Return the (x, y) coordinate for the center point of the cell that contains the specified text.  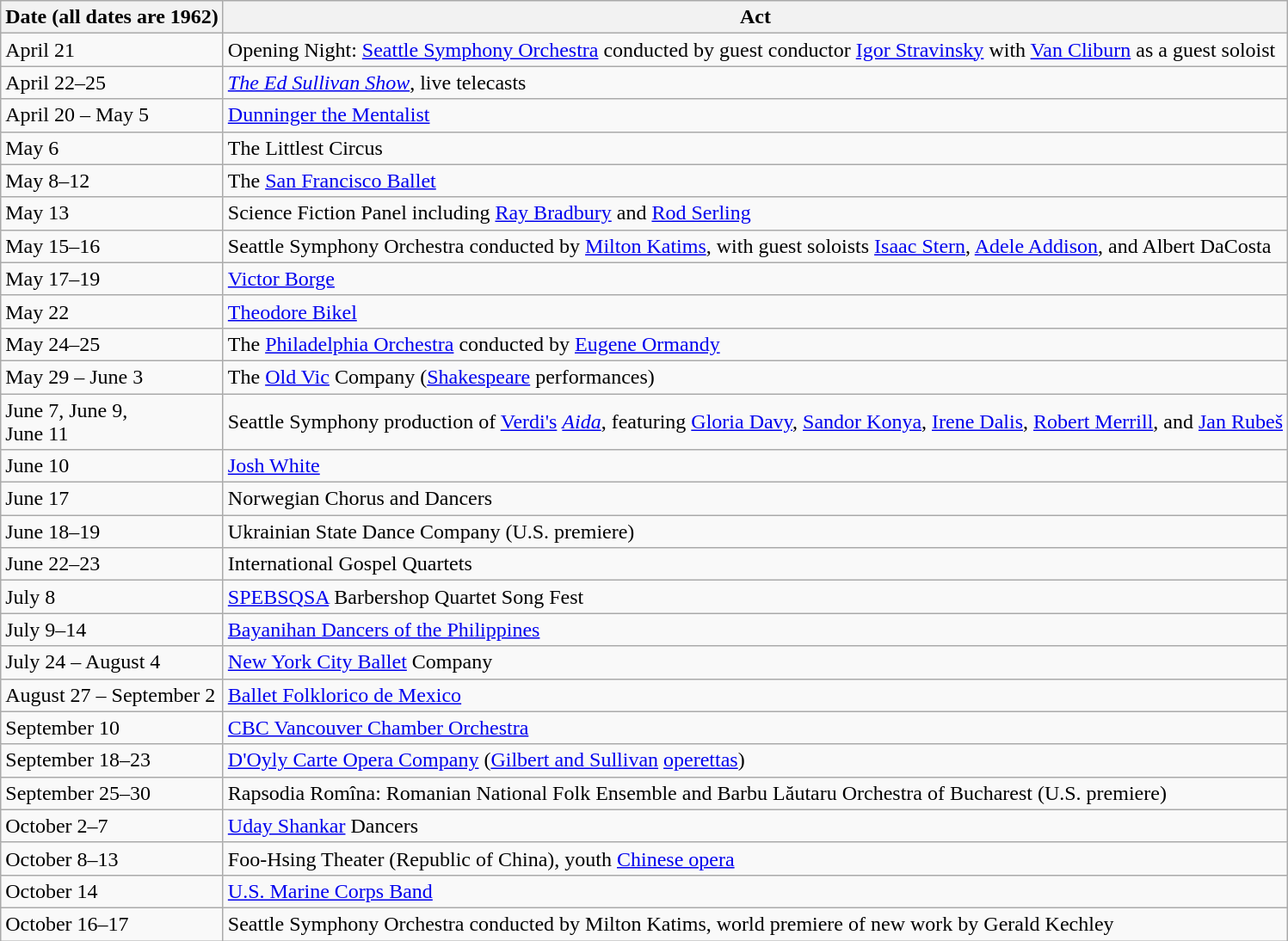
Foo-Hsing Theater (Republic of China), youth Chinese opera (755, 858)
The Philadelphia Orchestra conducted by Eugene Ormandy (755, 344)
May 8–12 (112, 181)
U.S. Marine Corps Band (755, 891)
May 24–25 (112, 344)
July 9–14 (112, 630)
September 25–30 (112, 793)
July 8 (112, 597)
May 13 (112, 213)
Norwegian Chorus and Dancers (755, 499)
June 17 (112, 499)
October 14 (112, 891)
June 18–19 (112, 532)
D'Oyly Carte Opera Company (Gilbert and Sullivan operettas) (755, 760)
The Old Vic Company (Shakespeare performances) (755, 377)
June 22–23 (112, 564)
Bayanihan Dancers of the Philippines (755, 630)
September 18–23 (112, 760)
May 22 (112, 311)
April 22–25 (112, 83)
June 10 (112, 466)
August 27 – September 2 (112, 695)
Rapsodia Romîna: Romanian National Folk Ensemble and Barbu Lăutaru Orchestra of Bucharest (U.S. premiere) (755, 793)
June 7, June 9, June 11 (112, 421)
Opening Night: Seattle Symphony Orchestra conducted by guest conductor Igor Stravinsky with Van Cliburn as a guest soloist (755, 50)
CBC Vancouver Chamber Orchestra (755, 728)
Act (755, 17)
Seattle Symphony Orchestra conducted by Milton Katims, world premiere of new work by Gerald Kechley (755, 924)
April 20 – May 5 (112, 115)
Date (all dates are 1962) (112, 17)
Victor Borge (755, 279)
May 6 (112, 148)
The San Francisco Ballet (755, 181)
October 2–7 (112, 826)
Ballet Folklorico de Mexico (755, 695)
October 16–17 (112, 924)
July 24 – August 4 (112, 662)
May 15–16 (112, 246)
SPEBSQSA Barbershop Quartet Song Fest (755, 597)
International Gospel Quartets (755, 564)
Josh White (755, 466)
The Littlest Circus (755, 148)
April 21 (112, 50)
Dunninger the Mentalist (755, 115)
Seattle Symphony Orchestra conducted by Milton Katims, with guest soloists Isaac Stern, Adele Addison, and Albert DaCosta (755, 246)
Ukrainian State Dance Company (U.S. premiere) (755, 532)
October 8–13 (112, 858)
Science Fiction Panel including Ray Bradbury and Rod Serling (755, 213)
Uday Shankar Dancers (755, 826)
The Ed Sullivan Show, live telecasts (755, 83)
May 29 – June 3 (112, 377)
New York City Ballet Company (755, 662)
May 17–19 (112, 279)
September 10 (112, 728)
Seattle Symphony production of Verdi's Aida, featuring Gloria Davy, Sandor Konya, Irene Dalis, Robert Merrill, and Jan Rubeš (755, 421)
Theodore Bikel (755, 311)
